Output the [x, y] coordinate of the center of the cell containing the given text.  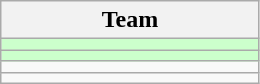
Team [130, 20]
